Pinpoint the cell where the given text exists, returning its (X, Y) midpoint coordinate. 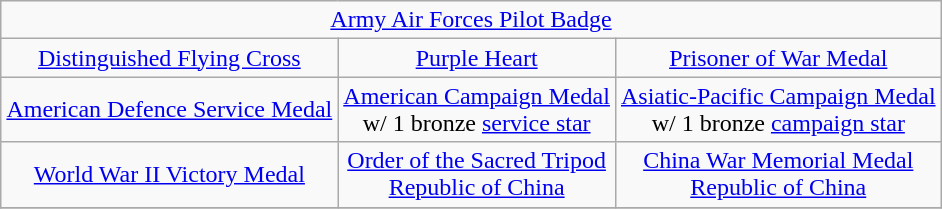
American Campaign Medalw/ 1 bronze service star (477, 110)
American Defence Service Medal (170, 110)
Asiatic-Pacific Campaign Medalw/ 1 bronze campaign star (778, 110)
Order of the Sacred TripodRepublic of China (477, 174)
Purple Heart (477, 58)
China War Memorial MedalRepublic of China (778, 174)
Army Air Forces Pilot Badge (471, 20)
World War II Victory Medal (170, 174)
Prisoner of War Medal (778, 58)
Distinguished Flying Cross (170, 58)
